Find where the given text appears and provide that cell's center as (X, Y) coordinate. 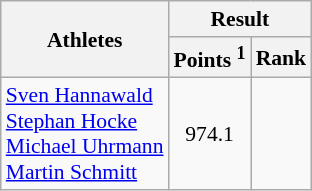
974.1 (210, 134)
Athletes (85, 40)
Rank (282, 58)
Result (240, 19)
Sven HannawaldStephan HockeMichael UhrmannMartin Schmitt (85, 134)
Points 1 (210, 58)
